Pinpoint the cell where the given text exists, returning its [X, Y] midpoint coordinate. 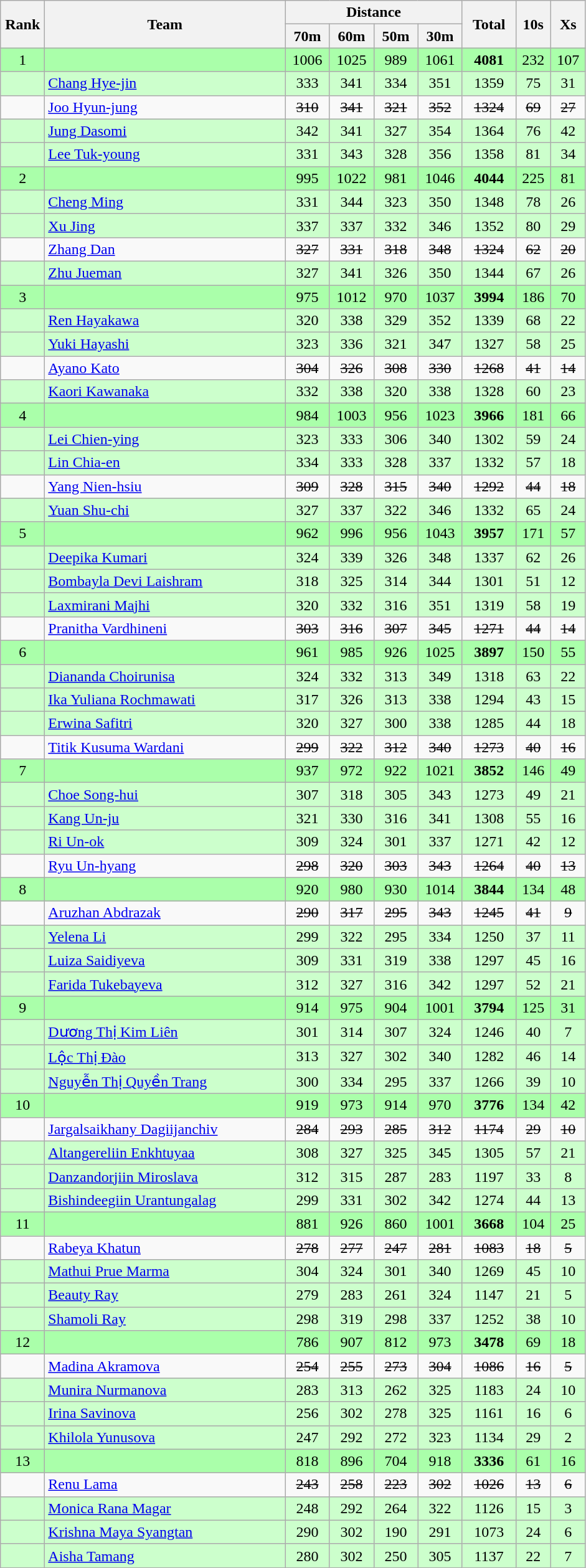
1328 [489, 392]
284 [308, 1129]
347 [440, 344]
Yuki Hayashi [165, 344]
Xu Jing [165, 225]
984 [308, 415]
Rank [22, 24]
Laxmirani Majhi [165, 605]
76 [533, 131]
248 [308, 1508]
1327 [489, 344]
68 [533, 321]
223 [396, 1485]
285 [396, 1129]
Lộc Thị Đào [165, 1057]
Pranitha Vardhineni [165, 628]
Joo Hyun-jung [165, 107]
61 [533, 1461]
1308 [489, 818]
Diananda Choirunisa [165, 676]
1126 [489, 1508]
995 [308, 178]
Nguyễn Thị Quyền Trang [165, 1082]
75 [533, 83]
1274 [489, 1200]
3957 [489, 534]
23 [568, 392]
1358 [489, 154]
981 [396, 178]
59 [533, 439]
3852 [489, 771]
261 [396, 1295]
918 [440, 1461]
3776 [489, 1105]
Ayano Kato [165, 368]
1301 [489, 581]
356 [440, 154]
254 [308, 1366]
704 [396, 1461]
Kaori Kawanaka [165, 392]
996 [351, 534]
19 [568, 605]
Munira Nurmanova [165, 1390]
907 [351, 1343]
60m [351, 36]
70m [308, 36]
264 [396, 1508]
1014 [440, 889]
Jargalsaikhany Dagiijanchiv [165, 1129]
919 [308, 1105]
Rabeya Khatun [165, 1247]
786 [308, 1343]
1086 [489, 1366]
904 [396, 1008]
972 [351, 771]
272 [396, 1437]
3966 [489, 415]
Yelena Li [165, 937]
Madina Akramova [165, 1366]
Bombayla Devi Laishram [165, 581]
Farida Tukebayeva [165, 984]
Danzandorjiin Miroslava [165, 1176]
354 [440, 131]
Yang Nien-hsiu [165, 486]
1137 [489, 1556]
Chang Hye-jin [165, 83]
3994 [489, 297]
1134 [489, 1437]
Altangereliin Enkhtuyaa [165, 1153]
256 [308, 1414]
43 [533, 700]
280 [308, 1556]
329 [396, 321]
1364 [489, 131]
1352 [489, 225]
104 [533, 1224]
279 [308, 1295]
52 [533, 984]
1264 [489, 866]
Aisha Tamang [165, 1556]
1268 [489, 368]
930 [396, 889]
1302 [489, 439]
1305 [489, 1153]
881 [308, 1224]
339 [351, 557]
Bishindeegiin Urantungalag [165, 1200]
65 [533, 510]
4044 [489, 178]
34 [568, 154]
1282 [489, 1057]
Total [489, 24]
1046 [440, 178]
38 [533, 1319]
3668 [489, 1224]
225 [533, 178]
281 [440, 1247]
255 [351, 1366]
922 [396, 771]
50m [396, 36]
1339 [489, 321]
Choe Song-hui [165, 795]
Cheng Ming [165, 202]
980 [351, 889]
1083 [489, 1247]
1318 [489, 676]
1250 [489, 937]
46 [533, 1057]
262 [396, 1390]
Lei Chien-ying [165, 439]
306 [396, 439]
1023 [440, 415]
Team [165, 24]
Kang Un-ju [165, 818]
1026 [489, 1485]
3794 [489, 1008]
1266 [489, 1082]
250 [396, 1556]
Lee Tuk-young [165, 154]
48 [568, 889]
985 [351, 652]
Krishna Maya Syangtan [165, 1532]
125 [533, 1008]
1012 [351, 297]
Zhu Jueman [165, 273]
Ren Hayakawa [165, 321]
146 [533, 771]
273 [396, 1366]
3897 [489, 652]
Aruzhan Abdrazak [165, 913]
Ika Yuliana Rochmawati [165, 700]
Dương Thị Kim Liên [165, 1032]
1003 [351, 415]
812 [396, 1343]
3336 [489, 1461]
Monica Rana Magar [165, 1508]
1359 [489, 83]
336 [351, 344]
1197 [489, 1176]
171 [533, 534]
291 [440, 1532]
181 [533, 415]
1037 [440, 297]
920 [308, 889]
20 [568, 249]
Distance [374, 12]
287 [396, 1176]
Yuan Shu-chi [165, 510]
150 [533, 652]
4 [22, 415]
1294 [489, 700]
1183 [489, 1390]
190 [396, 1532]
818 [308, 1461]
232 [533, 60]
3844 [489, 889]
961 [308, 652]
Renu Lama [165, 1485]
1292 [489, 486]
33 [533, 1176]
243 [308, 1485]
860 [396, 1224]
989 [396, 60]
67 [533, 273]
Ryu Un-hyang [165, 866]
51 [533, 581]
1061 [440, 60]
1319 [489, 605]
4081 [489, 60]
Xs [568, 24]
1337 [489, 557]
Irina Savinova [165, 1414]
39 [533, 1082]
Khilola Yunusova [165, 1437]
Beauty Ray [165, 1295]
37 [533, 937]
Luiza Saidiyeva [165, 960]
349 [440, 676]
60 [533, 392]
63 [533, 676]
80 [533, 225]
1174 [489, 1129]
258 [351, 1485]
70 [568, 297]
1006 [308, 60]
1269 [489, 1272]
1161 [489, 1414]
1022 [351, 178]
1147 [489, 1295]
896 [351, 1461]
Deepika Kumari [165, 557]
Titik Kusuma Wardani [165, 747]
Zhang Dan [165, 249]
1245 [489, 913]
Jung Dasomi [165, 131]
Erwina Safitri [165, 724]
186 [533, 297]
1285 [489, 724]
1 [22, 60]
Lin Chia-en [165, 463]
1252 [489, 1319]
27 [568, 107]
293 [351, 1129]
66 [568, 415]
3478 [489, 1343]
Ri Un-ok [165, 842]
30m [440, 36]
1043 [440, 534]
277 [351, 1247]
962 [308, 534]
937 [308, 771]
Mathui Prue Marma [165, 1272]
78 [533, 202]
Shamoli Ray [165, 1319]
10s [533, 24]
310 [308, 107]
1344 [489, 273]
1246 [489, 1032]
1021 [440, 771]
107 [568, 60]
1348 [489, 202]
1073 [489, 1532]
